Locate the cell with the specified text and output its (X, Y) center coordinate. 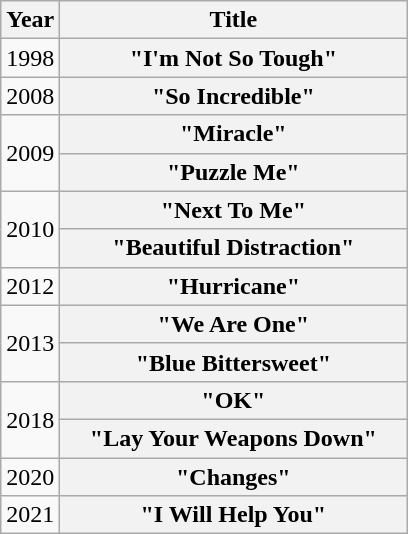
"Changes" (234, 477)
2021 (30, 515)
"So Incredible" (234, 96)
"Puzzle Me" (234, 172)
"I Will Help You" (234, 515)
"OK" (234, 400)
"I'm Not So Tough" (234, 58)
"We Are One" (234, 324)
1998 (30, 58)
2013 (30, 343)
2010 (30, 229)
2009 (30, 153)
2020 (30, 477)
"Blue Bittersweet" (234, 362)
"Hurricane" (234, 286)
Title (234, 20)
2012 (30, 286)
2008 (30, 96)
"Next To Me" (234, 210)
"Beautiful Distraction" (234, 248)
"Miracle" (234, 134)
Year (30, 20)
"Lay Your Weapons Down" (234, 438)
2018 (30, 419)
